Detect which cell encompasses the target text, then output its (x, y) center coordinate. 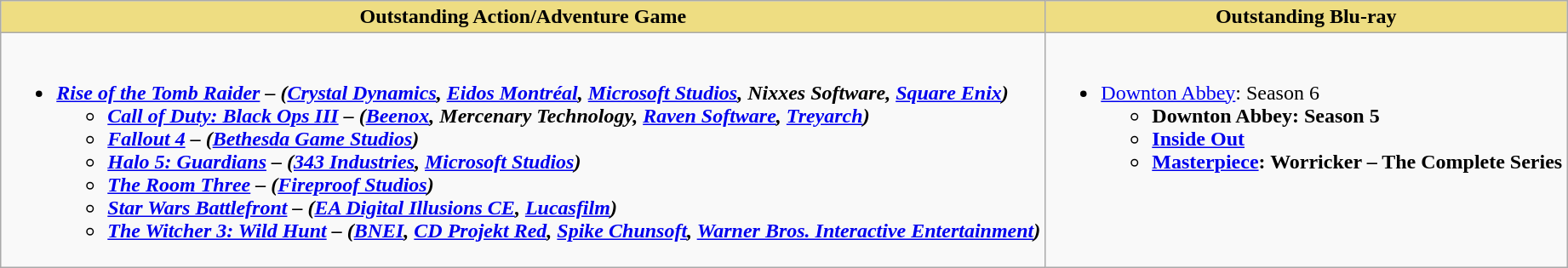
Outstanding Blu-ray (1306, 17)
Downton Abbey: Season 6Downton Abbey: Season 5Inside OutMasterpiece: Worricker – The Complete Series (1306, 150)
Outstanding Action/Adventure Game (523, 17)
